Search for the cell housing the specified text and yield its (X, Y) center coordinate. 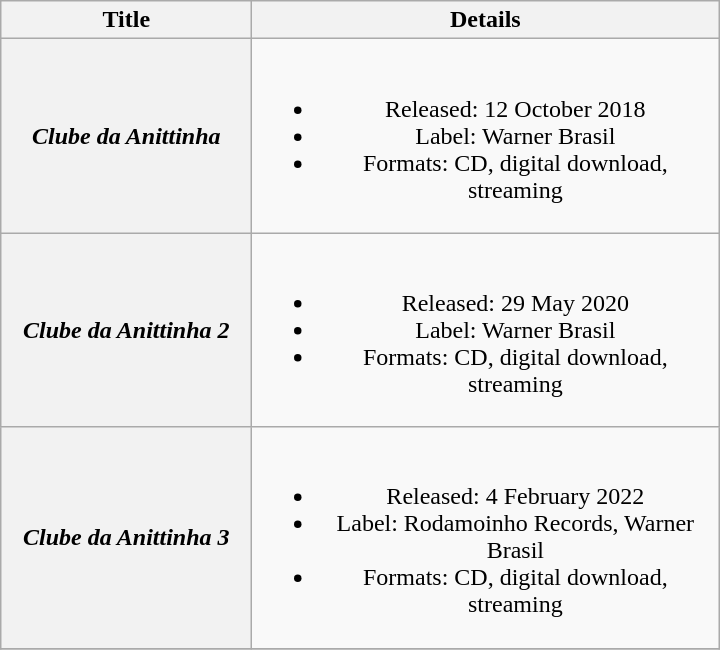
Clube da Anittinha 3 (126, 538)
Title (126, 20)
Details (486, 20)
Clube da Anittinha 2 (126, 330)
Released: 12 October 2018Label: Warner BrasilFormats: CD, digital download, streaming (486, 136)
Released: 29 May 2020Label: Warner BrasilFormats: CD, digital download, streaming (486, 330)
Clube da Anittinha (126, 136)
Released: 4 February 2022Label: Rodamoinho Records, Warner BrasilFormats: CD, digital download, streaming (486, 538)
